Locate the cell with the specified text and output its [x, y] center coordinate. 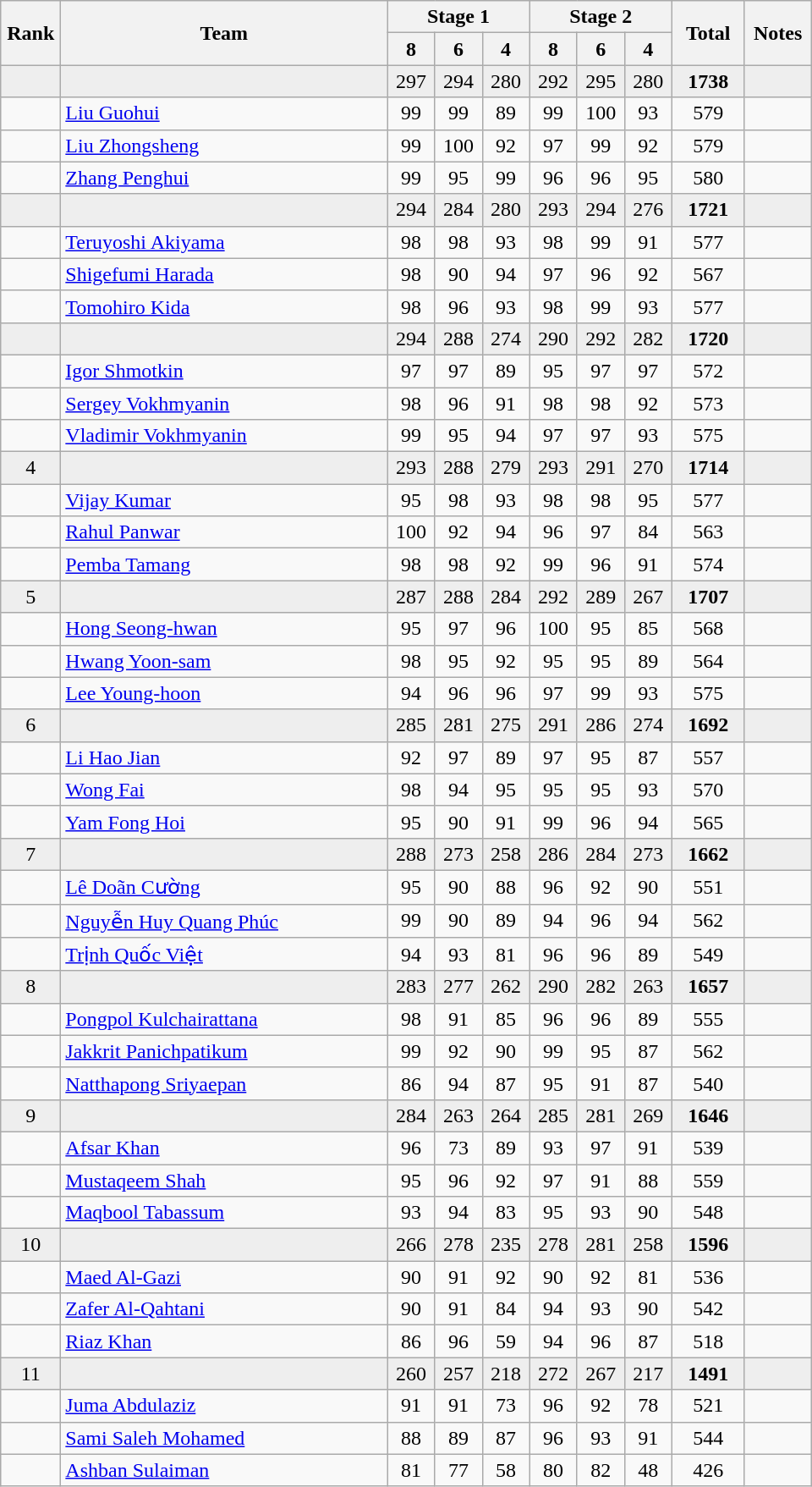
Hwang Yoon-sam [224, 661]
Sergey Vokhmyanin [224, 404]
Pemba Tamang [224, 565]
1714 [708, 468]
Lee Young-hoon [224, 693]
Maqbool Tabassum [224, 1213]
Sami Saleh Mohamed [224, 1438]
549 [708, 955]
539 [708, 1148]
257 [458, 1374]
1662 [708, 854]
574 [708, 565]
Lê Doãn Cường [224, 887]
Liu Zhongsheng [224, 146]
Zafer Al-Qahtani [224, 1309]
570 [708, 790]
Afsar Khan [224, 1148]
289 [601, 597]
551 [708, 887]
269 [648, 1115]
Notes [778, 33]
275 [506, 725]
426 [708, 1470]
Riaz Khan [224, 1341]
567 [708, 274]
260 [411, 1374]
297 [411, 81]
1646 [708, 1115]
Team [224, 33]
59 [506, 1341]
Wong Fai [224, 790]
1657 [708, 987]
1721 [708, 210]
Hong Seong-hwan [224, 629]
Yam Fong Hoi [224, 822]
Natthapong Sriyaepan [224, 1083]
Teruyoshi Akiyama [224, 242]
1692 [708, 725]
Jakkrit Panichpatikum [224, 1051]
Stage 2 [601, 17]
283 [411, 987]
544 [708, 1438]
Tomohiro Kida [224, 306]
Li Hao Jian [224, 757]
262 [506, 987]
217 [648, 1374]
Juma Abdulaziz [224, 1406]
82 [601, 1470]
83 [506, 1213]
557 [708, 757]
Shigefumi Harada [224, 274]
295 [601, 81]
573 [708, 404]
Zhang Penghui [224, 178]
287 [411, 597]
564 [708, 661]
276 [648, 210]
521 [708, 1406]
9 [30, 1115]
264 [506, 1115]
Liu Guohui [224, 113]
Nguyễn Huy Quang Phúc [224, 921]
Pongpol Kulchairattana [224, 1019]
11 [30, 1374]
Total [708, 33]
78 [648, 1406]
Vijay Kumar [224, 500]
563 [708, 532]
270 [648, 468]
565 [708, 822]
548 [708, 1213]
Stage 1 [458, 17]
7 [30, 854]
5 [30, 597]
Maed Al-Gazi [224, 1277]
277 [458, 987]
1596 [708, 1245]
Ashban Sulaiman [224, 1470]
266 [411, 1245]
Trịnh Quốc Việt [224, 955]
1738 [708, 81]
Igor Shmotkin [224, 371]
542 [708, 1309]
580 [708, 178]
Mustaqeem Shah [224, 1181]
536 [708, 1277]
1720 [708, 339]
48 [648, 1470]
10 [30, 1245]
80 [553, 1470]
235 [506, 1245]
Rank [30, 33]
518 [708, 1341]
Rahul Panwar [224, 532]
279 [506, 468]
1707 [708, 597]
Vladimir Vokhmyanin [224, 436]
572 [708, 371]
218 [506, 1374]
58 [506, 1470]
559 [708, 1181]
568 [708, 629]
540 [708, 1083]
77 [458, 1470]
1491 [708, 1374]
555 [708, 1019]
272 [553, 1374]
